Extract the (x, y) coordinate from the center of the cell holding the provided text.  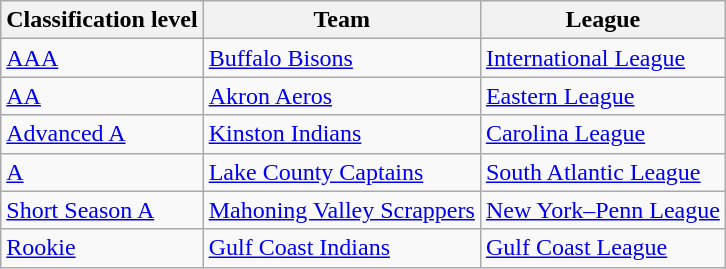
South Atlantic League (602, 172)
Eastern League (602, 96)
Classification level (102, 20)
International League (602, 58)
Kinston Indians (342, 134)
Advanced A (102, 134)
Buffalo Bisons (342, 58)
League (602, 20)
Akron Aeros (342, 96)
AAA (102, 58)
Carolina League (602, 134)
Short Season A (102, 210)
Gulf Coast Indians (342, 248)
A (102, 172)
Mahoning Valley Scrappers (342, 210)
AA (102, 96)
New York–Penn League (602, 210)
Rookie (102, 248)
Lake County Captains (342, 172)
Team (342, 20)
Gulf Coast League (602, 248)
